Provide the (X, Y) coordinate of the cell's center where the given text is located.  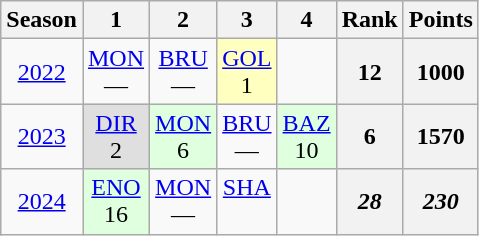
3 (247, 20)
2 (184, 20)
4 (306, 20)
Season (42, 20)
2022 (42, 72)
28 (370, 202)
2023 (42, 136)
BAZ10 (306, 136)
SHA (247, 202)
1000 (440, 72)
DIR2 (116, 136)
1570 (440, 136)
12 (370, 72)
1 (116, 20)
6 (370, 136)
Points (440, 20)
230 (440, 202)
MON6 (184, 136)
ENO16 (116, 202)
2024 (42, 202)
GOL1 (247, 72)
Rank (370, 20)
